Scan for the cell matching the given text and deliver its [X, Y] coordinate at center. 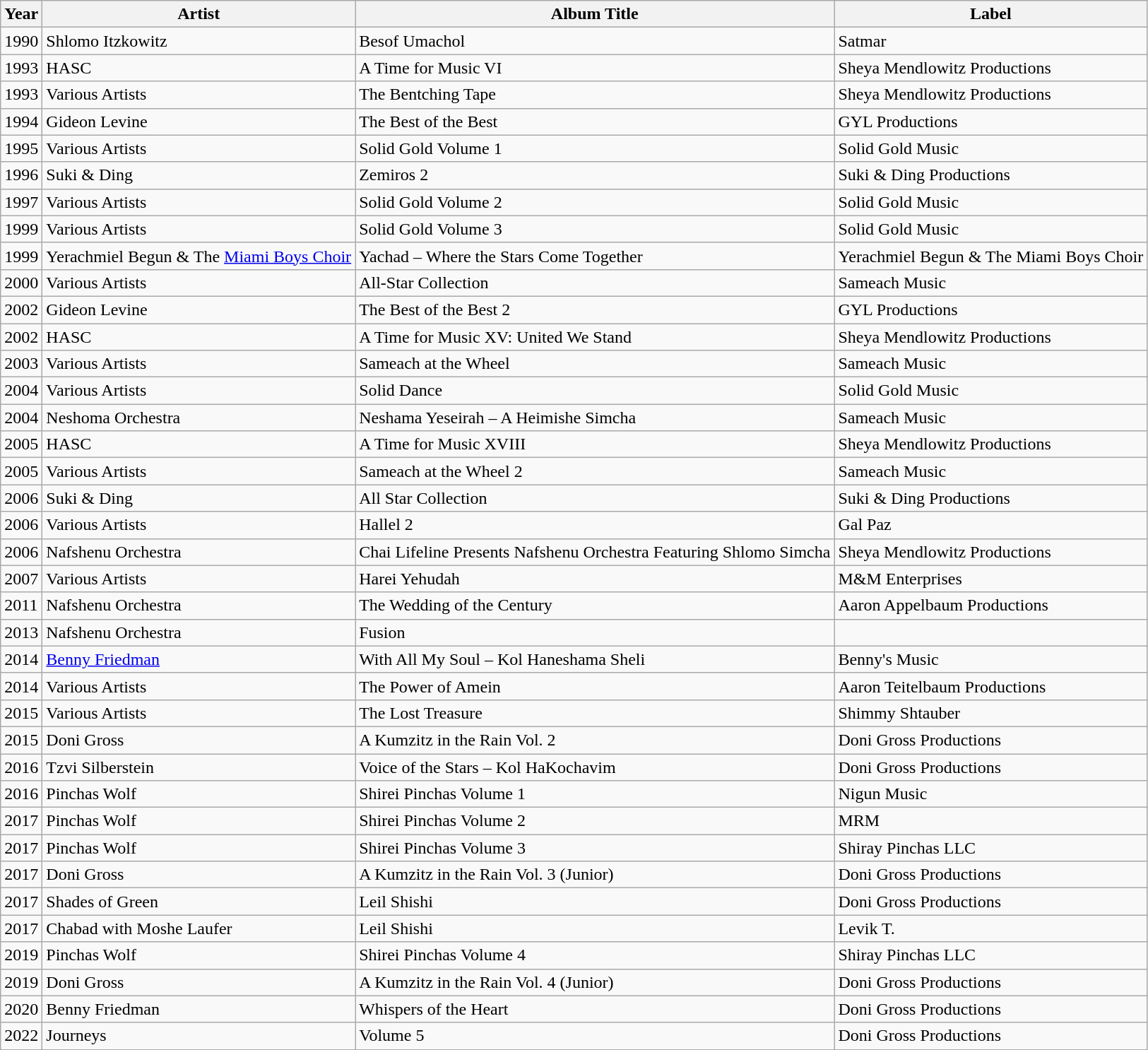
A Kumzitz in the Rain Vol. 3 (Junior) [595, 875]
Benny's Music [990, 659]
Besof Umachol [595, 41]
Gal Paz [990, 525]
A Time for Music VI [595, 68]
Hallel 2 [595, 525]
Album Title [595, 14]
Label [990, 14]
Shades of Green [199, 902]
2000 [21, 283]
Nigun Music [990, 794]
Solid Dance [595, 391]
Shirei Pinchas Volume 2 [595, 821]
Chai Lifeline Presents Nafshenu Orchestra Featuring Shlomo Simcha [595, 552]
Voice of the Stars – Kol HaKochavim [595, 767]
Solid Gold Volume 1 [595, 148]
2013 [21, 632]
All-Star Collection [595, 283]
Volume 5 [595, 1036]
MRM [990, 821]
Harei Yehudah [595, 579]
Zemiros 2 [595, 175]
Yachad – Where the Stars Come Together [595, 256]
Neshama Yeseirah – A Heimishe Simcha [595, 418]
Aaron Appelbaum Productions [990, 606]
Shirei Pinchas Volume 4 [595, 955]
2022 [21, 1036]
Shirei Pinchas Volume 1 [595, 794]
The Bentching Tape [595, 95]
2003 [21, 364]
The Best of the Best 2 [595, 309]
Levik T. [990, 928]
Whispers of the Heart [595, 1009]
Tzvi Silberstein [199, 767]
Shimmy Shtauber [990, 713]
2020 [21, 1009]
Solid Gold Volume 2 [595, 202]
Fusion [595, 632]
1994 [21, 122]
2007 [21, 579]
1995 [21, 148]
With All My Soul – Kol Haneshama Sheli [595, 659]
A Kumzitz in the Rain Vol. 2 [595, 740]
Chabad with Moshe Laufer [199, 928]
Shlomo Itzkowitz [199, 41]
Sameach at the Wheel [595, 364]
Year [21, 14]
Aaron Teitelbaum Productions [990, 686]
2011 [21, 606]
1996 [21, 175]
Solid Gold Volume 3 [595, 229]
1990 [21, 41]
A Time for Music XV: United We Stand [595, 337]
Sameach at the Wheel 2 [595, 471]
1997 [21, 202]
The Power of Amein [595, 686]
M&M Enterprises [990, 579]
Neshoma Orchestra [199, 418]
A Kumzitz in the Rain Vol. 4 (Junior) [595, 982]
Artist [199, 14]
Satmar [990, 41]
The Wedding of the Century [595, 606]
The Lost Treasure [595, 713]
The Best of the Best [595, 122]
Journeys [199, 1036]
Shirei Pinchas Volume 3 [595, 848]
A Time for Music XVIII [595, 444]
All Star Collection [595, 498]
